Pinpoint the cell where the given text exists, returning its [X, Y] midpoint coordinate. 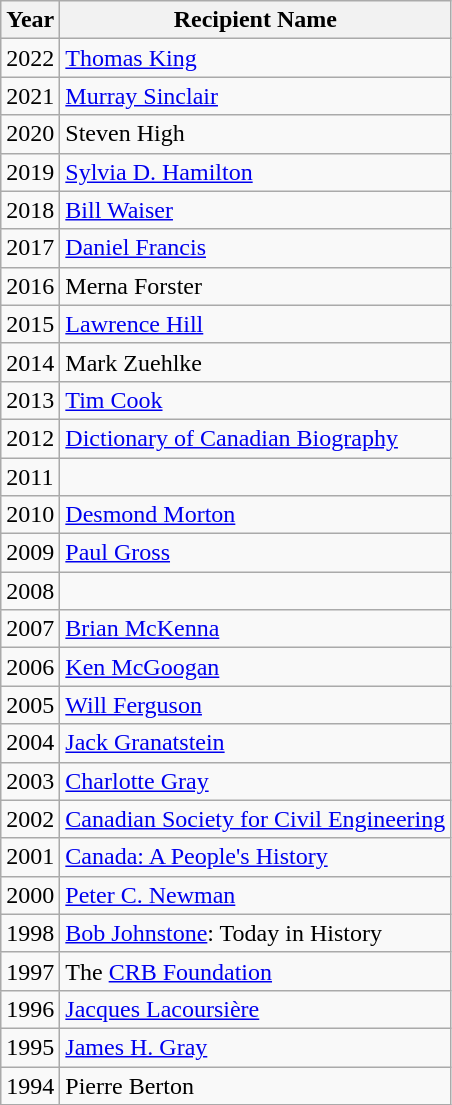
Bob Johnstone: Today in History [256, 933]
Ken McGoogan [256, 667]
2005 [30, 705]
Recipient Name [256, 20]
2004 [30, 743]
Will Ferguson [256, 705]
2002 [30, 819]
Charlotte Gray [256, 781]
2009 [30, 553]
Jack Granatstein [256, 743]
1997 [30, 971]
Canada: A People's History [256, 857]
2016 [30, 286]
Steven High [256, 134]
2015 [30, 324]
2001 [30, 857]
2022 [30, 58]
2020 [30, 134]
Brian McKenna [256, 629]
1998 [30, 933]
1996 [30, 1009]
2003 [30, 781]
Lawrence Hill [256, 324]
1994 [30, 1085]
Tim Cook [256, 400]
The CRB Foundation [256, 971]
Pierre Berton [256, 1085]
Sylvia D. Hamilton [256, 172]
Thomas King [256, 58]
Peter C. Newman [256, 895]
Murray Sinclair [256, 96]
2014 [30, 362]
2007 [30, 629]
Mark Zuehlke [256, 362]
2021 [30, 96]
Paul Gross [256, 553]
1995 [30, 1047]
Canadian Society for Civil Engineering [256, 819]
2008 [30, 591]
James H. Gray [256, 1047]
2011 [30, 477]
Jacques Lacoursière [256, 1009]
2019 [30, 172]
2017 [30, 248]
Year [30, 20]
2013 [30, 400]
Daniel Francis [256, 248]
Merna Forster [256, 286]
2012 [30, 438]
2000 [30, 895]
Bill Waiser [256, 210]
2018 [30, 210]
Dictionary of Canadian Biography [256, 438]
2010 [30, 515]
2006 [30, 667]
Desmond Morton [256, 515]
